Return (x, y) of the center of cell containing provided text 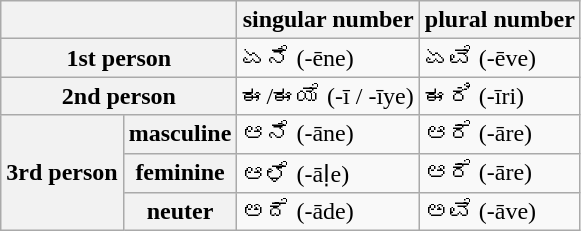
ಈ/ಈಯೆ (-ī / -īye) (328, 96)
ಆನೆ (-āne) (328, 134)
3rd person (62, 173)
ಅದೆ (-āde) (328, 212)
1st person (119, 58)
plural number (500, 20)
ಅವೆ (-āve) (500, 212)
ಏನೆ (-ēne) (328, 58)
feminine (180, 173)
2nd person (119, 96)
ಆಳೆ (-āḷe) (328, 173)
masculine (180, 134)
ಈರಿ (-īri) (500, 96)
ಏವೆ (-ēve) (500, 58)
singular number (328, 20)
neuter (180, 212)
